Return the (x, y) coordinate for the center point of the cell that contains the specified text.  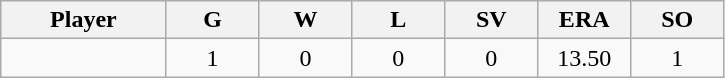
W (306, 20)
ERA (584, 20)
G (212, 20)
13.50 (584, 58)
SV (492, 20)
L (398, 20)
SO (678, 20)
Player (84, 20)
